Extract the [X, Y] coordinate from the center of the cell holding the provided text.  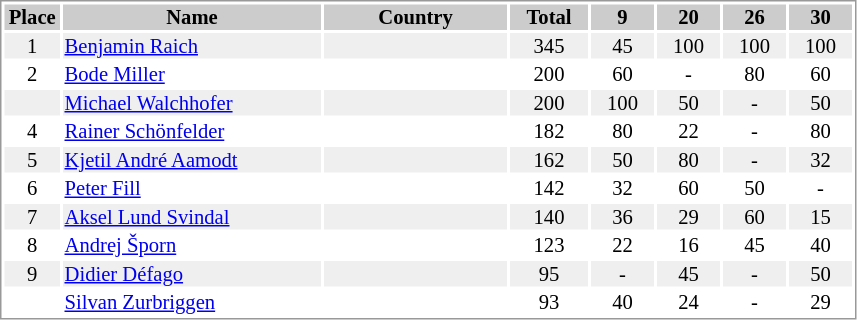
26 [754, 17]
Peter Fill [192, 189]
6 [32, 189]
4 [32, 131]
182 [549, 131]
93 [549, 303]
Name [192, 17]
Didier Défago [192, 274]
16 [688, 245]
162 [549, 160]
Bode Miller [192, 75]
15 [820, 217]
5 [32, 160]
1 [32, 46]
2 [32, 75]
Total [549, 17]
24 [688, 303]
7 [32, 217]
140 [549, 217]
Country [416, 17]
20 [688, 17]
Michael Walchhofer [192, 103]
95 [549, 274]
36 [622, 217]
Aksel Lund Svindal [192, 217]
142 [549, 189]
8 [32, 245]
Kjetil André Aamodt [192, 160]
30 [820, 17]
Silvan Zurbriggen [192, 303]
Rainer Schönfelder [192, 131]
345 [549, 46]
Place [32, 17]
Benjamin Raich [192, 46]
Andrej Šporn [192, 245]
123 [549, 245]
